Capture the cell that displays the provided text and extract its [x, y] central coordinate. 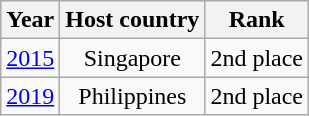
Rank [257, 20]
2015 [30, 58]
2019 [30, 96]
Year [30, 20]
Singapore [132, 58]
Philippines [132, 96]
Host country [132, 20]
